Pinpoint the cell where the given text exists, returning its [x, y] midpoint coordinate. 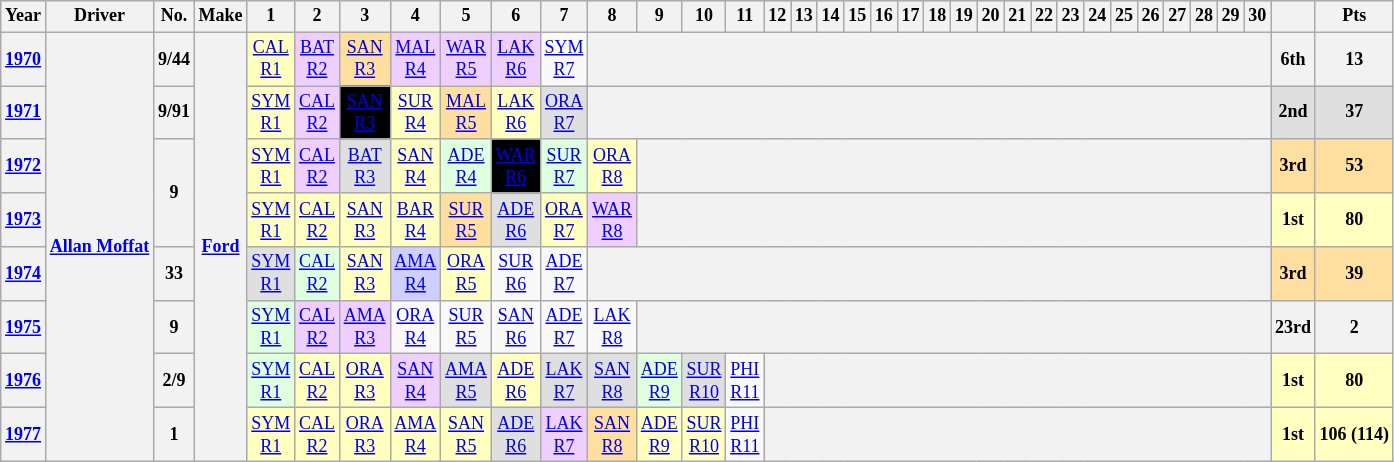
6th [1294, 59]
Pts [1354, 16]
27 [1178, 16]
Allan Moffat [99, 246]
25 [1124, 16]
2/9 [174, 381]
WARR6 [516, 166]
ORAR4 [416, 327]
20 [990, 16]
1974 [24, 274]
SURR6 [516, 274]
19 [964, 16]
28 [1204, 16]
1970 [24, 59]
15 [858, 16]
12 [778, 16]
11 [745, 16]
8 [612, 16]
WARR5 [466, 59]
SURR4 [416, 113]
3 [364, 16]
BATR3 [364, 166]
Ford [220, 246]
17 [910, 16]
ORAR8 [612, 166]
No. [174, 16]
26 [1150, 16]
SANR6 [516, 327]
1977 [24, 435]
10 [704, 16]
ORAR5 [466, 274]
AMAR5 [466, 381]
MALR4 [416, 59]
23 [1070, 16]
Driver [99, 16]
53 [1354, 166]
Make [220, 16]
29 [1230, 16]
MALR5 [466, 113]
16 [884, 16]
1973 [24, 220]
Year [24, 16]
37 [1354, 113]
14 [830, 16]
106 (114) [1354, 435]
2nd [1294, 113]
1976 [24, 381]
33 [174, 274]
SANR5 [466, 435]
1975 [24, 327]
CALR1 [271, 59]
ADER4 [466, 166]
6 [516, 16]
SYMR7 [564, 59]
LAKR8 [612, 327]
4 [416, 16]
BARR4 [416, 220]
24 [1098, 16]
22 [1044, 16]
1971 [24, 113]
39 [1354, 274]
SURR7 [564, 166]
21 [1018, 16]
18 [938, 16]
9/91 [174, 113]
30 [1258, 16]
5 [466, 16]
WARR8 [612, 220]
23rd [1294, 327]
9/44 [174, 59]
AMAR3 [364, 327]
7 [564, 16]
1972 [24, 166]
BATR2 [318, 59]
